Locate the cell with the specified text and output its (x, y) center coordinate. 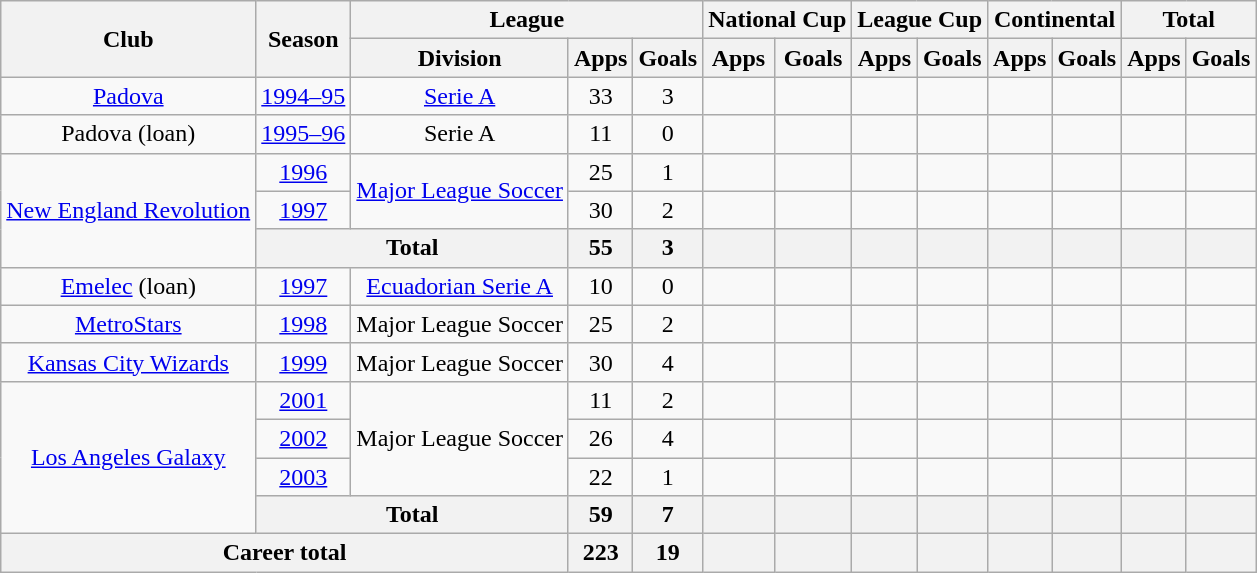
Emelec (loan) (128, 286)
League Cup (920, 20)
59 (600, 515)
1996 (304, 172)
33 (600, 96)
22 (600, 477)
2001 (304, 400)
New England Revolution (128, 210)
7 (668, 515)
2002 (304, 438)
Career total (285, 553)
1995–96 (304, 134)
1998 (304, 324)
Padova (128, 96)
1999 (304, 362)
League (527, 20)
2003 (304, 477)
1994–95 (304, 96)
Season (304, 39)
19 (668, 553)
Club (128, 39)
Continental (1055, 20)
223 (600, 553)
MetroStars (128, 324)
26 (600, 438)
Kansas City Wizards (128, 362)
55 (600, 248)
Division (460, 58)
Padova (loan) (128, 134)
10 (600, 286)
Los Angeles Galaxy (128, 457)
National Cup (778, 20)
Ecuadorian Serie A (460, 286)
